Return [x, y] of the center of cell containing provided text 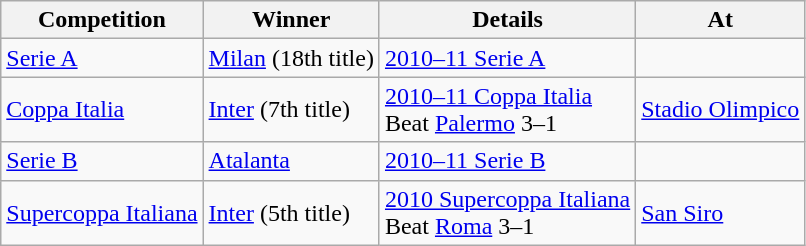
Inter (5th title) [291, 212]
Milan (18th title) [291, 58]
2010–11 Coppa ItaliaBeat Palermo 3–1 [507, 110]
Serie A [102, 58]
Details [507, 20]
Atalanta [291, 161]
Supercoppa Italiana [102, 212]
2010 Supercoppa ItalianaBeat Roma 3–1 [507, 212]
At [720, 20]
Coppa Italia [102, 110]
Stadio Olimpico [720, 110]
Winner [291, 20]
San Siro [720, 212]
2010–11 Serie B [507, 161]
Competition [102, 20]
Serie B [102, 161]
2010–11 Serie A [507, 58]
Inter (7th title) [291, 110]
